Locate the cell with the specified text and output its (X, Y) center coordinate. 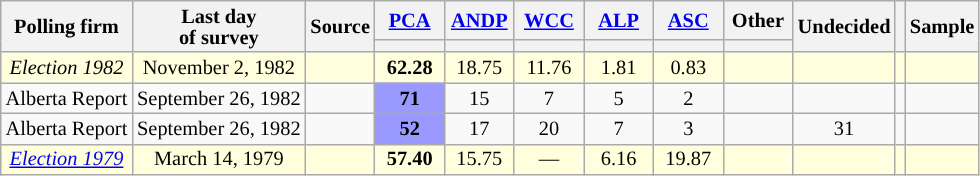
ALP (619, 20)
ANDP (479, 20)
15.75 (479, 160)
November 2, 1982 (218, 68)
52 (410, 128)
PCA (410, 20)
Source (340, 26)
Other (758, 20)
— (549, 160)
57.40 (410, 160)
Polling firm (66, 26)
Last day of survey (218, 26)
5 (619, 98)
WCC (549, 20)
March 14, 1979 (218, 160)
0.83 (688, 68)
17 (479, 128)
2 (688, 98)
Election 1979 (66, 160)
19.87 (688, 160)
11.76 (549, 68)
3 (688, 128)
1.81 (619, 68)
18.75 (479, 68)
31 (844, 128)
15 (479, 98)
Undecided (844, 26)
ASC (688, 20)
Election 1982 (66, 68)
6.16 (619, 160)
Sample (942, 26)
20 (549, 128)
71 (410, 98)
62.28 (410, 68)
